Capture the cell that displays the provided text and extract its (x, y) central coordinate. 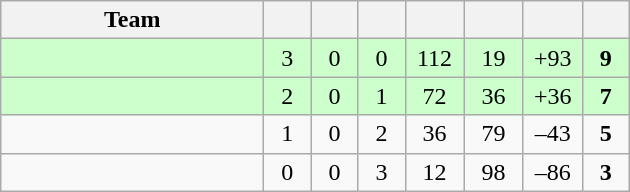
–43 (552, 134)
72 (434, 96)
7 (606, 96)
19 (494, 58)
9 (606, 58)
–86 (552, 172)
79 (494, 134)
112 (434, 58)
5 (606, 134)
12 (434, 172)
98 (494, 172)
+36 (552, 96)
Team (132, 20)
+93 (552, 58)
